Output the [X, Y] coordinate of the center of the cell containing the given text.  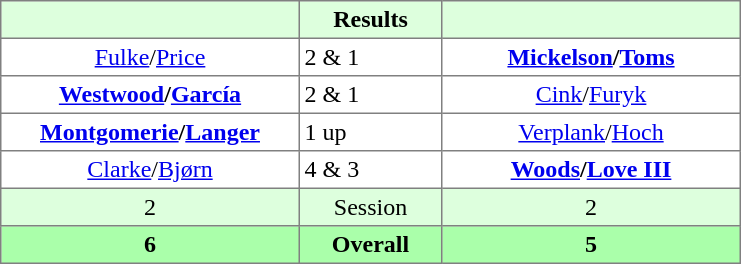
1 up [370, 132]
Session [370, 207]
6 [150, 245]
Woods/Love III [591, 170]
Cink/Furyk [591, 95]
Verplank/Hoch [591, 132]
Clarke/Bjørn [150, 170]
Mickelson/Toms [591, 57]
Overall [370, 245]
4 & 3 [370, 170]
5 [591, 245]
Montgomerie/Langer [150, 132]
Results [370, 20]
Fulke/Price [150, 57]
Westwood/García [150, 95]
